Identify which cell holds the provided text, then report its (x, y) central coordinate. 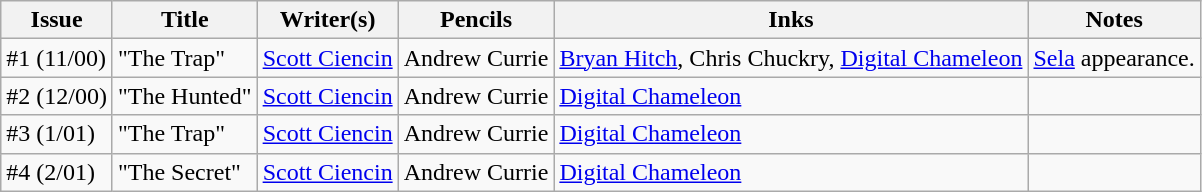
Notes (1114, 20)
Writer(s) (328, 20)
Inks (791, 20)
Sela appearance. (1114, 58)
#1 (11/00) (57, 58)
Issue (57, 20)
#3 (1/01) (57, 134)
Title (184, 20)
"The Secret" (184, 172)
"The Hunted" (184, 96)
#4 (2/01) (57, 172)
Pencils (476, 20)
#2 (12/00) (57, 96)
Bryan Hitch, Chris Chuckry, Digital Chameleon (791, 58)
